Search for the cell housing the specified text and yield its (X, Y) center coordinate. 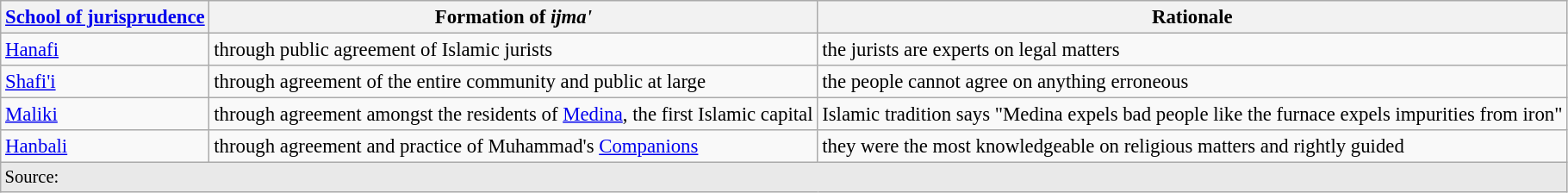
Islamic tradition says "Medina expels bad people like the furnace expels impurities from iron" (1192, 115)
they were the most knowledgeable on religious matters and rightly guided (1192, 146)
Rationale (1192, 17)
Shafi'i (105, 82)
Hanafi (105, 50)
through public agreement of Islamic jurists (513, 50)
the jurists are experts on legal matters (1192, 50)
Maliki (105, 115)
through agreement and practice of Muhammad's Companions (513, 146)
Formation of ijma' (513, 17)
Hanbali (105, 146)
through agreement of the entire community and public at large (513, 82)
through agreement amongst the residents of Medina, the first Islamic capital (513, 115)
the people cannot agree on anything erroneous (1192, 82)
School of jurisprudence (105, 17)
Source: (784, 177)
